For the text-containing cell, return its midpoint in [x, y] coordinate format. 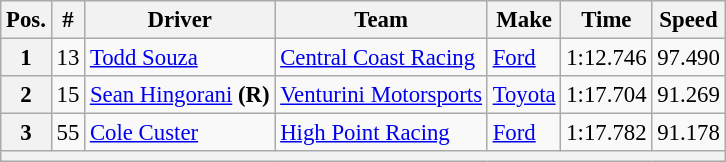
3 [26, 133]
Cole Custer [180, 133]
Driver [180, 20]
1:17.782 [606, 133]
High Point Racing [381, 133]
Todd Souza [180, 58]
Make [524, 20]
Central Coast Racing [381, 58]
Venturini Motorsports [381, 95]
91.178 [688, 133]
97.490 [688, 58]
55 [68, 133]
15 [68, 95]
Sean Hingorani (R) [180, 95]
Speed [688, 20]
1:17.704 [606, 95]
Team [381, 20]
Time [606, 20]
Pos. [26, 20]
91.269 [688, 95]
1 [26, 58]
# [68, 20]
2 [26, 95]
Toyota [524, 95]
1:12.746 [606, 58]
13 [68, 58]
